Return (x, y) of the center of cell containing provided text 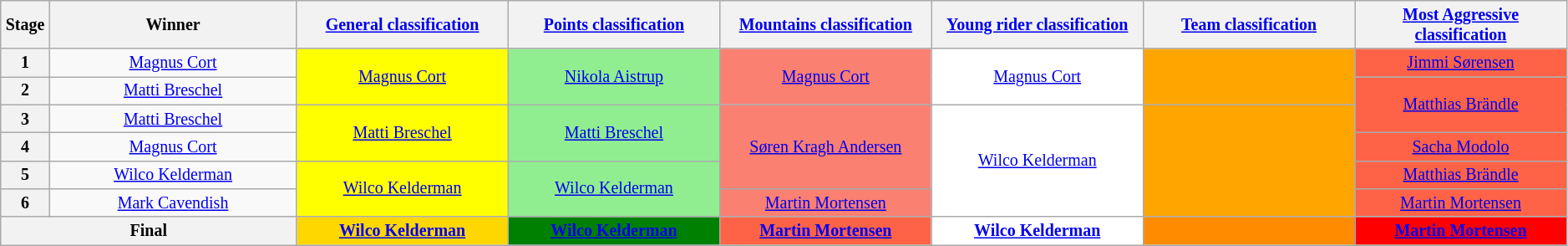
Søren Kragh Andersen (825, 146)
Winner (173, 25)
4 (25, 147)
Most Aggressive classification (1460, 25)
3 (25, 119)
6 (25, 202)
1 (25, 64)
General classification (403, 25)
Points classification (613, 25)
Stage (25, 25)
Jimmi Sørensen (1460, 64)
Team classification (1248, 25)
5 (25, 174)
Nikola Aistrup (613, 77)
Final (149, 231)
Mark Cavendish (173, 202)
Young rider classification (1038, 25)
2 (25, 90)
Sacha Modolo (1460, 147)
Mountains classification (825, 25)
